From the cell containing the given text, extract its center point as (x, y) coordinate. 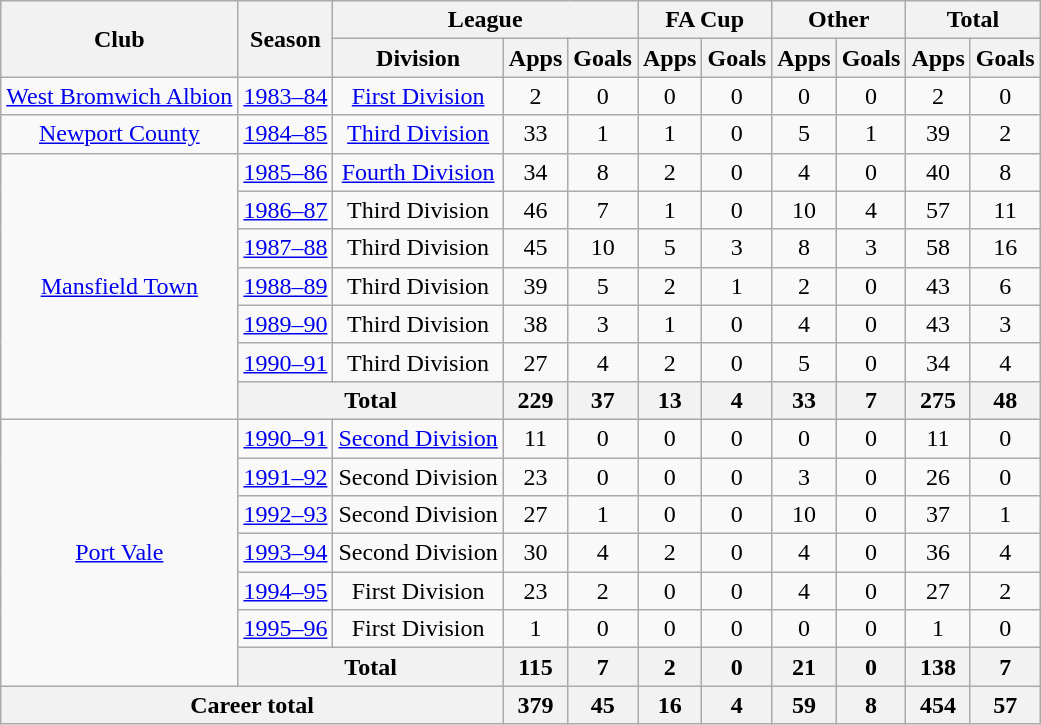
229 (535, 400)
1991–92 (286, 477)
Season (286, 39)
1992–93 (286, 515)
1989–90 (286, 324)
59 (804, 705)
West Bromwich Albion (120, 96)
Fourth Division (418, 172)
Mansfield Town (120, 286)
46 (535, 210)
1993–94 (286, 553)
48 (1005, 400)
275 (938, 400)
138 (938, 667)
13 (670, 400)
454 (938, 705)
6 (1005, 286)
League (486, 20)
Club (120, 39)
1983–84 (286, 96)
FA Cup (705, 20)
Newport County (120, 134)
Division (418, 58)
30 (535, 553)
1988–89 (286, 286)
Other (839, 20)
36 (938, 553)
1994–95 (286, 591)
58 (938, 248)
38 (535, 324)
1995–96 (286, 629)
Career total (252, 705)
26 (938, 477)
115 (535, 667)
1984–85 (286, 134)
21 (804, 667)
379 (535, 705)
1987–88 (286, 248)
1986–87 (286, 210)
40 (938, 172)
Port Vale (120, 552)
1985–86 (286, 172)
